Return (x, y) of the center of cell containing provided text 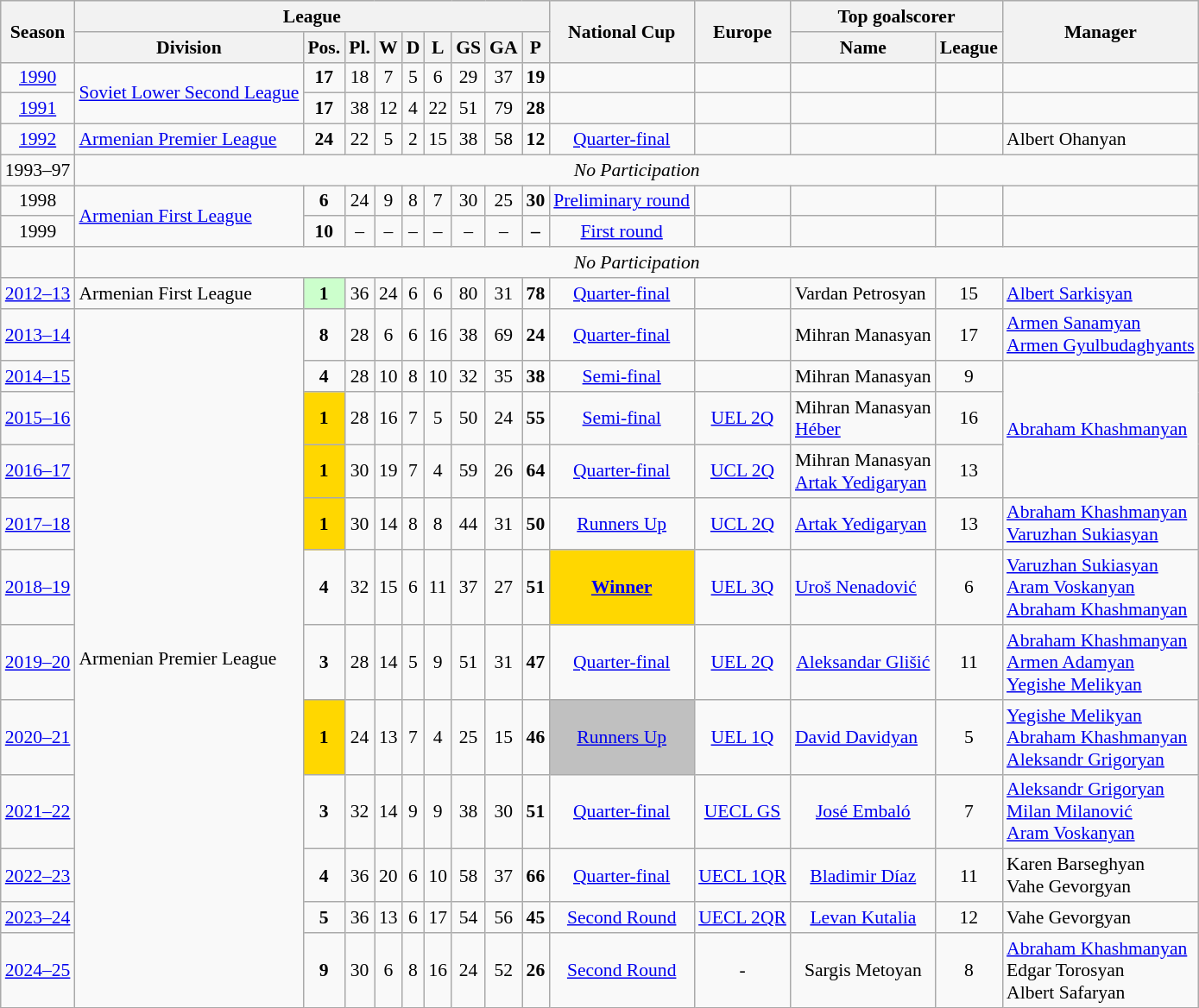
Winner (622, 589)
52 (504, 970)
P (536, 47)
Bladimir Díaz (863, 875)
2012–13 (38, 293)
79 (504, 109)
L (438, 47)
56 (504, 917)
Manager (1101, 31)
45 (536, 917)
20 (388, 875)
Mihran Manasyan Héber (863, 418)
Levan Kutalia (863, 917)
W (388, 47)
46 (536, 737)
UECL 1QR (742, 875)
Pos. (324, 47)
Abraham Khashmanyan (1101, 430)
59 (468, 471)
- (742, 970)
Season (38, 31)
Uroš Nenadović (863, 589)
2015–16 (38, 418)
80 (468, 293)
Abraham Khashmanyan Edgar Torosyan Albert Safaryan (1101, 970)
Top goalscorer (896, 16)
44 (468, 523)
29 (468, 78)
69 (504, 335)
Soviet Lower Second League (188, 93)
Armen Sanamyan Armen Gyulbudaghyants (1101, 335)
UECL GS (742, 811)
2018–19 (38, 589)
Abraham Khashmanyan Armen Adamyan Yegishe Melikyan (1101, 663)
Aleksandr Grigoryan Milan Milanović Aram Voskanyan (1101, 811)
David Davidyan (863, 737)
Vahe Gevorgyan (1101, 917)
National Cup (622, 31)
2017–18 (38, 523)
18 (359, 78)
UEL 1Q (742, 737)
2 (413, 140)
GS (468, 47)
Aleksandar Glišić (863, 663)
1990 (38, 78)
Mihran Manasyan Artak Yedigaryan (863, 471)
Albert Sarkisyan (1101, 293)
2013–14 (38, 335)
78 (536, 293)
2022–23 (38, 875)
27 (504, 589)
D (413, 47)
2024–25 (38, 970)
Division (188, 47)
2020–21 (38, 737)
47 (536, 663)
Europe (742, 31)
35 (504, 377)
José Embaló (863, 811)
2016–17 (38, 471)
1998 (38, 201)
Preliminary round (622, 201)
First round (622, 232)
GA (504, 47)
1993–97 (38, 170)
2019–20 (38, 663)
2023–24 (38, 917)
2014–15 (38, 377)
Name (863, 47)
UECL 2QR (742, 917)
Sargis Metoyan (863, 970)
1992 (38, 140)
Varuzhan Sukiasyan Aram Voskanyan Abraham Khashmanyan (1101, 589)
55 (536, 418)
UEL 3Q (742, 589)
Pl. (359, 47)
66 (536, 875)
1991 (38, 109)
Abraham Khashmanyan Varuzhan Sukiasyan (1101, 523)
Karen Barseghyan Vahe Gevorgyan (1101, 875)
1999 (38, 232)
Albert Ohanyan (1101, 140)
54 (468, 917)
2021–22 (38, 811)
Artak Yedigaryan (863, 523)
64 (536, 471)
Vardan Petrosyan (863, 293)
Yegishe Melikyan Abraham Khashmanyan Aleksandr Grigoryan (1101, 737)
